Scan for the cell matching the given text and deliver its (X, Y) coordinate at center. 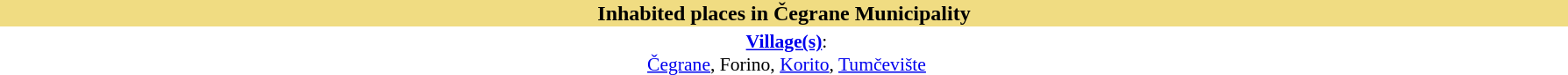
Inhabited places in Čegrane Municipality (784, 13)
